Return (X, Y) of the center of cell containing provided text 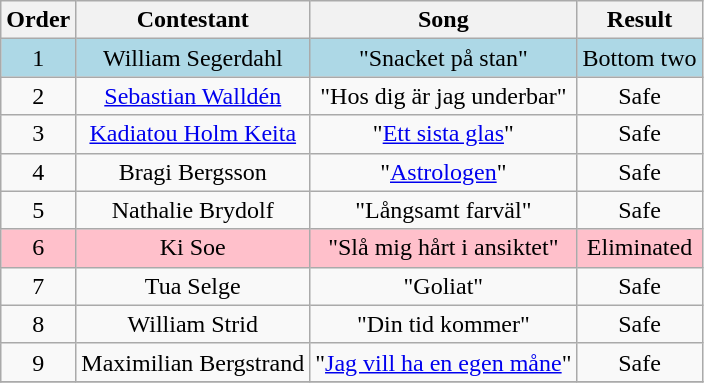
8 (38, 324)
Eliminated (640, 248)
Order (38, 20)
"Snacket på stan" (444, 58)
Sebastian Walldén (193, 96)
Ki Soe (193, 248)
2 (38, 96)
Maximilian Bergstrand (193, 362)
"Goliat" (444, 286)
Song (444, 20)
6 (38, 248)
William Segerdahl (193, 58)
Contestant (193, 20)
"Slå mig hårt i ansiktet" (444, 248)
"Hos dig är jag underbar" (444, 96)
7 (38, 286)
"Astrologen" (444, 172)
Nathalie Brydolf (193, 210)
"Långsamt farväl" (444, 210)
4 (38, 172)
"Ett sista glas" (444, 134)
"Din tid kommer" (444, 324)
Tua Selge (193, 286)
3 (38, 134)
Bottom two (640, 58)
"Jag vill ha en egen måne" (444, 362)
Bragi Bergsson (193, 172)
Kadiatou Holm Keita (193, 134)
William Strid (193, 324)
5 (38, 210)
1 (38, 58)
Result (640, 20)
9 (38, 362)
